Return the [X, Y] coordinate for the center point of the cell that contains the specified text.  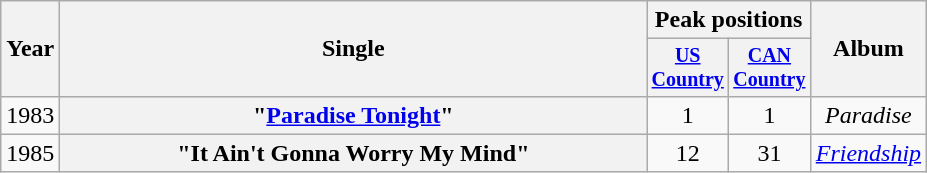
CAN Country [770, 68]
1985 [30, 153]
1983 [30, 115]
Year [30, 49]
31 [770, 153]
Paradise [868, 115]
Friendship [868, 153]
Single [354, 49]
US Country [688, 68]
Album [868, 49]
"Paradise Tonight" [354, 115]
"It Ain't Gonna Worry My Mind" [354, 153]
12 [688, 153]
Peak positions [728, 20]
